Scan for the cell matching the given text and deliver its [X, Y] coordinate at center. 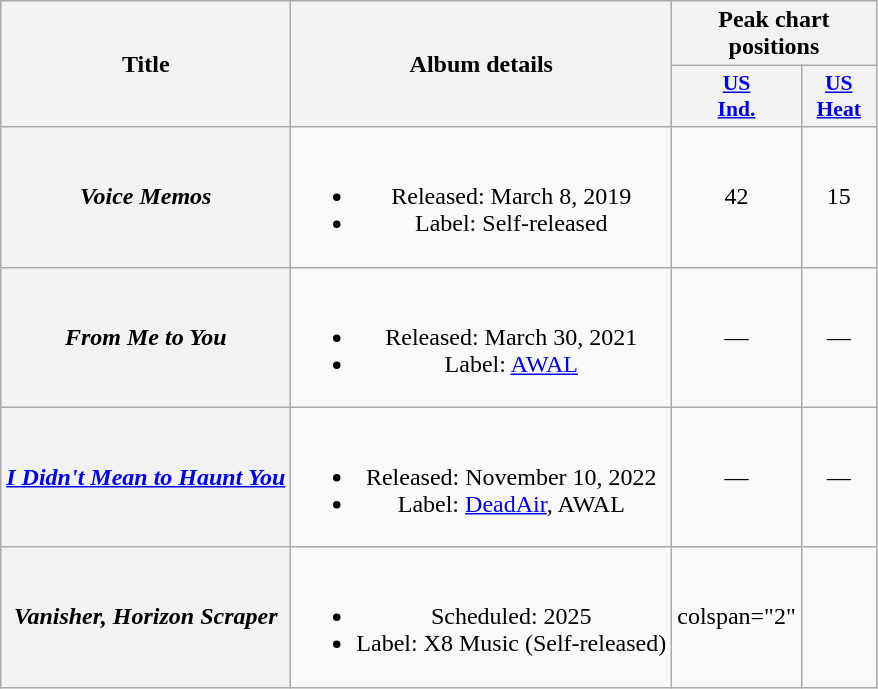
USHeat [838, 96]
Album details [482, 64]
Voice Memos [146, 197]
Title [146, 64]
I Didn't Mean to Haunt You [146, 477]
From Me to You [146, 337]
Released: March 30, 2021Label: AWAL [482, 337]
42 [737, 197]
colspan="2" [737, 617]
Scheduled: 2025Label: X8 Music (Self-released) [482, 617]
USInd. [737, 96]
Released: November 10, 2022Label: DeadAir, AWAL [482, 477]
Peak chart positions [774, 34]
15 [838, 197]
Released: March 8, 2019Label: Self-released [482, 197]
Vanisher, Horizon Scraper [146, 617]
